Pinpoint the cell where the given text exists, returning its (X, Y) midpoint coordinate. 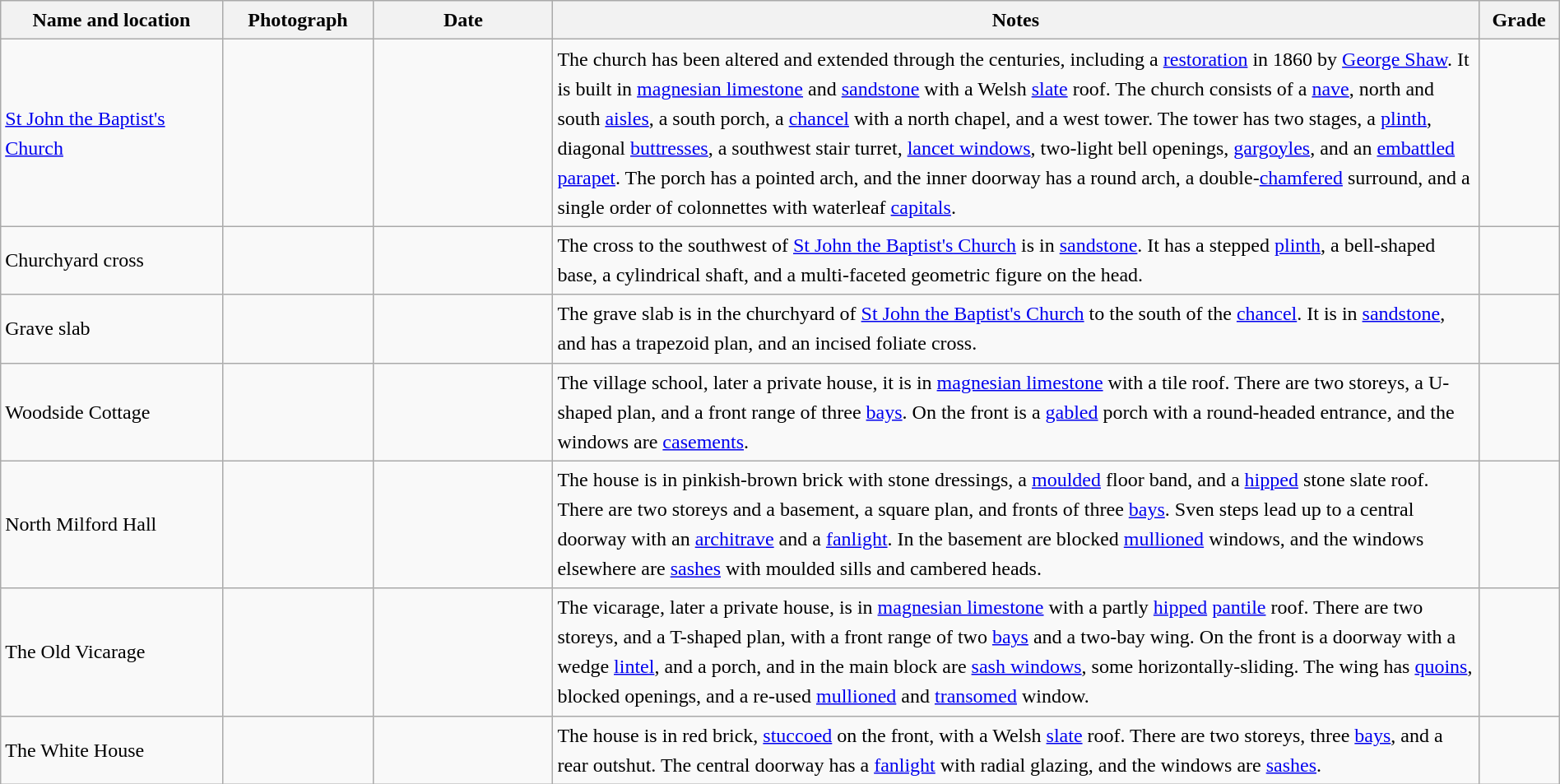
The Old Vicarage (112, 652)
Grade (1519, 20)
Churchyard cross (112, 260)
The White House (112, 750)
Woodside Cottage (112, 411)
North Milford Hall (112, 525)
St John the Baptist's Church (112, 133)
Notes (1015, 20)
Name and location (112, 20)
Photograph (298, 20)
Date (463, 20)
Grave slab (112, 329)
